Find where the given text appears and provide that cell's center as (X, Y) coordinate. 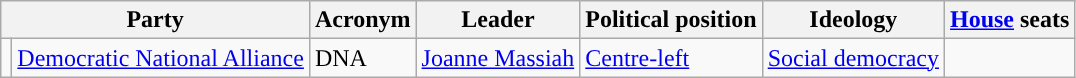
DNA (362, 58)
Party (156, 20)
Leader (498, 20)
Political position (671, 20)
Centre-left (671, 58)
Joanne Massiah (498, 58)
Acronym (362, 20)
Democratic National Alliance (161, 58)
Social democracy (853, 58)
Ideology (853, 20)
House seats (1009, 20)
